Capture the cell that displays the provided text and extract its [x, y] central coordinate. 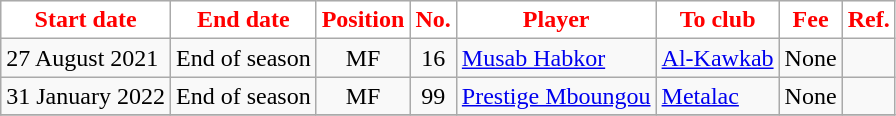
To club [718, 20]
Fee [810, 20]
99 [433, 96]
No. [433, 20]
16 [433, 58]
Musab Habkor [556, 58]
Ref. [868, 20]
Player [556, 20]
27 August 2021 [86, 58]
31 January 2022 [86, 96]
Start date [86, 20]
Prestige Mboungou [556, 96]
Position [363, 20]
Metalac [718, 96]
End date [243, 20]
Al-Kawkab [718, 58]
